Find where the given text appears and provide that cell's center as [x, y] coordinate. 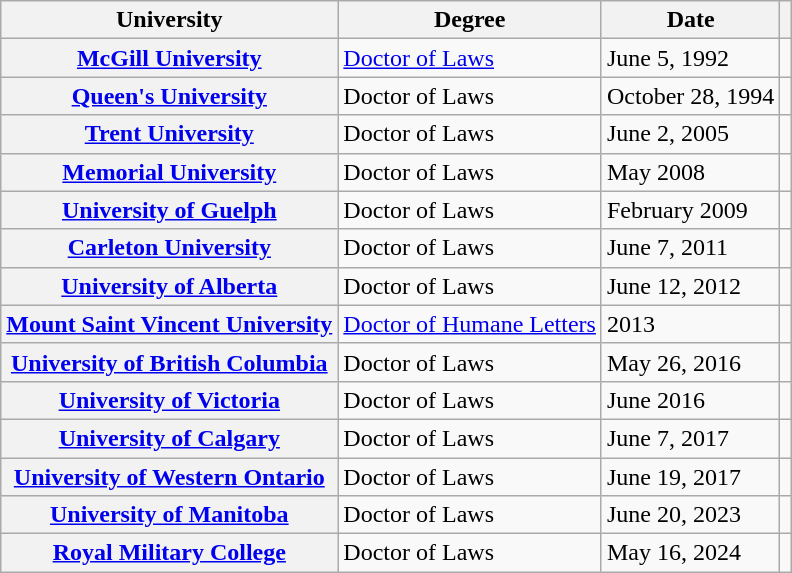
McGill University [170, 58]
June 12, 2012 [690, 286]
February 2009 [690, 210]
June 7, 2011 [690, 248]
June 2, 2005 [690, 134]
June 2016 [690, 400]
June 7, 2017 [690, 438]
University [170, 20]
University of Calgary [170, 438]
Queen's University [170, 96]
University of Guelph [170, 210]
May 2008 [690, 172]
University of Victoria [170, 400]
Date [690, 20]
May 16, 2024 [690, 553]
University of Manitoba [170, 515]
Carleton University [170, 248]
Trent University [170, 134]
October 28, 1994 [690, 96]
University of Alberta [170, 286]
Royal Military College [170, 553]
Memorial University [170, 172]
2013 [690, 324]
June 20, 2023 [690, 515]
Doctor of Humane Letters [470, 324]
June 5, 1992 [690, 58]
June 19, 2017 [690, 477]
Mount Saint Vincent University [170, 324]
University of British Columbia [170, 362]
Degree [470, 20]
University of Western Ontario [170, 477]
May 26, 2016 [690, 362]
